Locate the cell with the specified text and output its (X, Y) center coordinate. 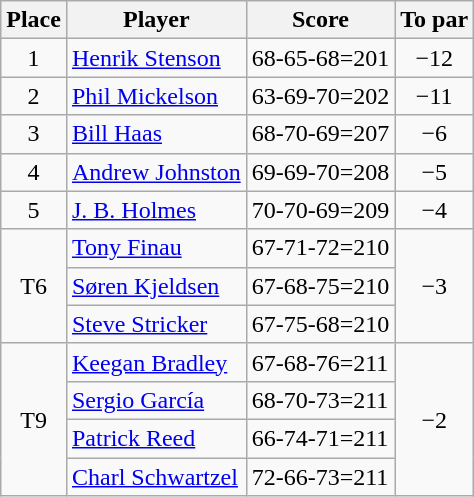
3 (34, 134)
−6 (434, 134)
Tony Finau (156, 248)
68-70-69=207 (320, 134)
67-75-68=210 (320, 324)
J. B. Holmes (156, 210)
2 (34, 96)
5 (34, 210)
Charl Schwartzel (156, 477)
67-68-75=210 (320, 286)
72-66-73=211 (320, 477)
Bill Haas (156, 134)
Søren Kjeldsen (156, 286)
−3 (434, 286)
4 (34, 172)
Phil Mickelson (156, 96)
68-70-73=211 (320, 400)
−5 (434, 172)
−4 (434, 210)
67-71-72=210 (320, 248)
To par (434, 20)
−12 (434, 58)
−11 (434, 96)
66-74-71=211 (320, 438)
68-65-68=201 (320, 58)
Player (156, 20)
Sergio García (156, 400)
70-70-69=209 (320, 210)
1 (34, 58)
69-69-70=208 (320, 172)
−2 (434, 419)
Steve Stricker (156, 324)
67-68-76=211 (320, 362)
Score (320, 20)
T9 (34, 419)
63-69-70=202 (320, 96)
Keegan Bradley (156, 362)
Henrik Stenson (156, 58)
Place (34, 20)
Andrew Johnston (156, 172)
T6 (34, 286)
Patrick Reed (156, 438)
